Search for the cell housing the specified text and yield its [X, Y] center coordinate. 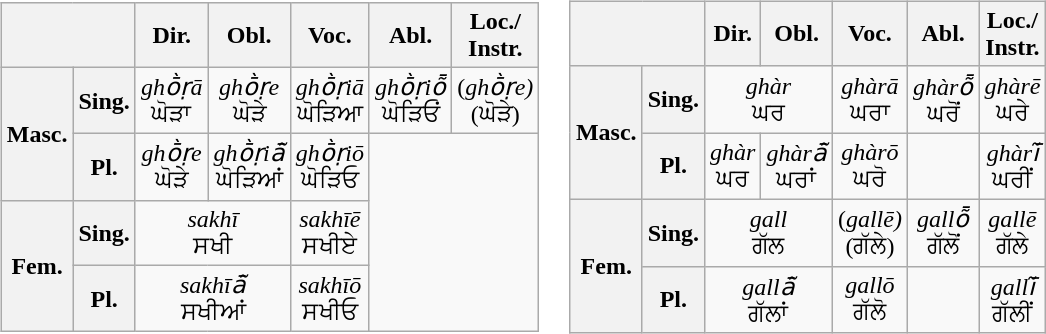
gallēਗੱਲੇ [1012, 232]
ghàrāਘਰਾ [870, 100]
gallī̃ਗੱਲੀਂ [1012, 300]
sakhīēਸਖੀਏ [330, 232]
sakhīā̃ਸਖੀਆਂ [212, 298]
gallȭਗੱਲੋਂ [942, 232]
ghàrēਘਰੇ [1012, 100]
gallā̃ਗੱਲਾਂ [769, 300]
sakhīōਸਖੀਓ [330, 298]
sakhīਸਖੀ [212, 232]
ghàrȭਘਰੋਂ [942, 100]
gallਗੱਲ [769, 232]
(gallē)(ਗੱਲੇ) [870, 232]
ghṑṛiōਘੋੜਿਓ [330, 168]
ghàrī̃ਘਰੀਂ [1012, 166]
gallōਗੱਲੋ [870, 300]
ghṑṛiȭਘੋੜਿਓਂ [410, 100]
ghàrā̃ਘਰਾਂ [796, 166]
ghṑṛiā̃ਘੋੜਿਆਂ [249, 168]
(ghṑṛe)(ਘੋੜੇ) [496, 100]
ghṑṛiāਘੋੜਿਆ [330, 100]
ghṑṛāਘੋੜਾ [172, 100]
ghàrōਘਰੋ [870, 166]
